Return the (x, y) coordinate for the center point of the cell that contains the specified text.  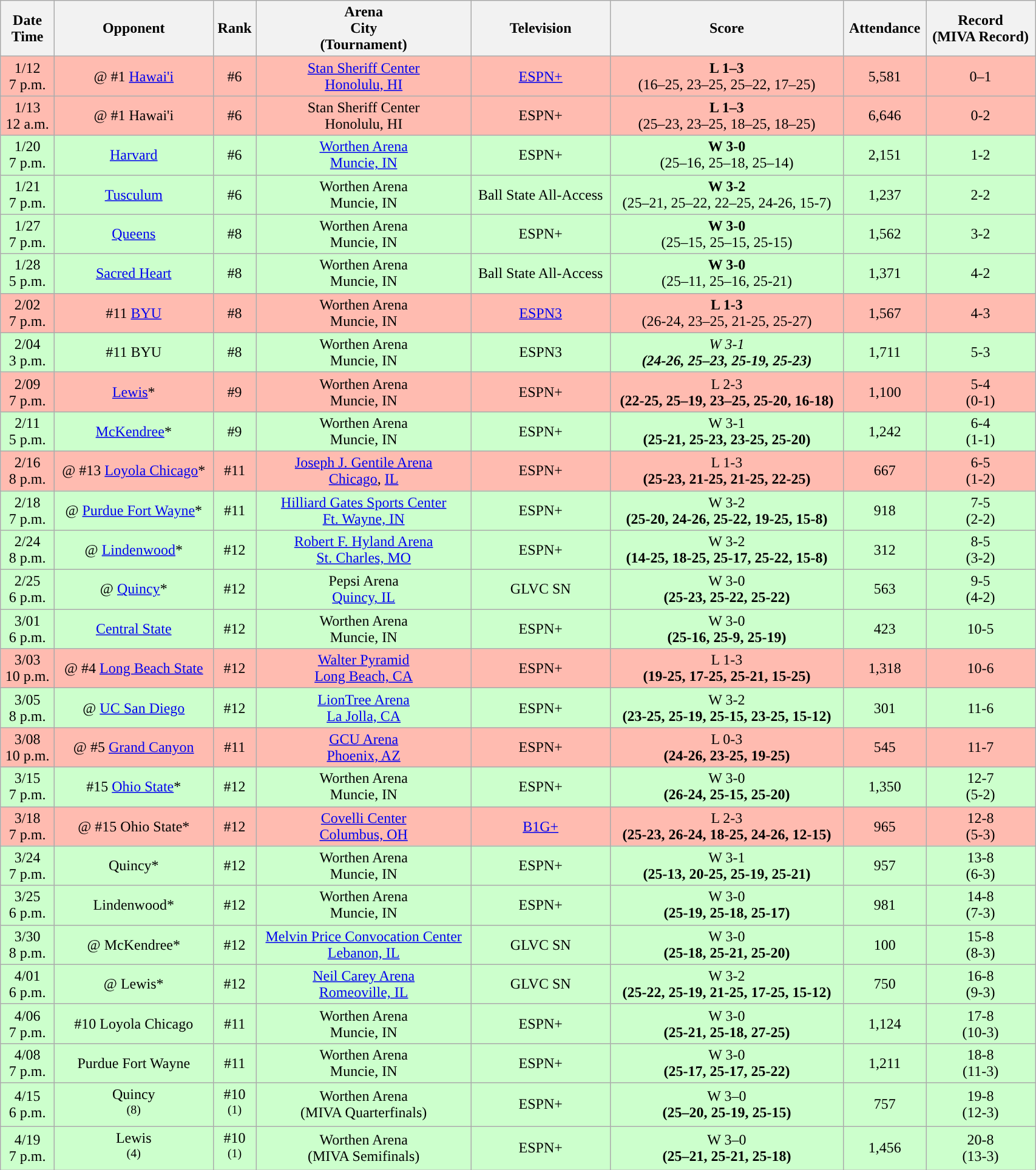
4-3 (981, 313)
McKendree* (134, 431)
W 3-1 (24-26, 25–23, 25-19, 25-23) (726, 352)
11-7 (981, 748)
L 0-3(24-26, 23-25, 19-25) (726, 748)
W 3-1(25-21, 25-23, 23-25, 25-20) (726, 431)
Central State (134, 629)
@ #13 Loyola Chicago* (134, 471)
2/097 p.m. (28, 392)
4/087 p.m. (28, 1063)
1,562 (885, 234)
Robert F. Hyland ArenaSt. Charles, MO (364, 550)
5,581 (885, 76)
3/247 p.m. (28, 865)
@ #4 Long Beach State (134, 669)
@ McKendree* (134, 944)
1/217 p.m. (28, 194)
423 (885, 629)
@ Quincy* (134, 590)
@ UC San Diego (134, 708)
4-2 (981, 273)
Joseph J. Gentile ArenaChicago, IL (364, 471)
Lindenwood* (134, 905)
0–1 (981, 76)
2,151 (885, 155)
L 1-3 (26-24, 23–25, 21-25, 25-27) (726, 313)
3/0310 p.m. (28, 669)
2/043 p.m. (28, 352)
B1G+ (540, 827)
1-2 (981, 155)
12-8(5-3) (981, 827)
1,124 (885, 1023)
W 3–0(25–21, 25-21, 25-18) (726, 1148)
4/016 p.m. (28, 984)
12-7(5-2) (981, 786)
4/197 p.m. (28, 1148)
W 3–0(25–20, 25-19, 25-15) (726, 1104)
Melvin Price Convocation CenterLebanon, IL (364, 944)
W 3-2(25-22, 25-19, 21-25, 17-25, 15-12) (726, 984)
Worthen Arena(MIVA Quarterfinals) (364, 1104)
@ #15 Ohio State* (134, 827)
W 3-0(25-19, 25-18, 25-17) (726, 905)
15-8(8-3) (981, 944)
Rank (234, 29)
W 3-0 (25–15, 25–15, 25-15) (726, 234)
1,237 (885, 194)
1,567 (885, 313)
1,711 (885, 352)
5-3 (981, 352)
965 (885, 827)
Tusculum (134, 194)
14-8(7-3) (981, 905)
918 (885, 510)
957 (885, 865)
W 3-2(14-25, 18-25, 25-17, 25-22, 15-8) (726, 550)
1/1312 a.m. (28, 115)
Opponent (134, 29)
1/285 p.m. (28, 273)
1,371 (885, 273)
3/157 p.m. (28, 786)
W 3-0 (25–11, 25–16, 25-21) (726, 273)
2/027 p.m. (28, 313)
GCU ArenaPhoenix, AZ (364, 748)
Walter PyramidLong Beach, CA (364, 669)
Quincy* (134, 865)
Hilliard Gates Sports CenterFt. Wayne, IN (364, 510)
5-4(0-1) (981, 392)
Worthen Arena(MIVA Semifinals) (364, 1148)
3/016 p.m. (28, 629)
1,242 (885, 431)
2/115 p.m. (28, 431)
3-2 (981, 234)
1/207 p.m. (28, 155)
Sacred Heart (134, 273)
@ Lewis* (134, 984)
17-8(10-3) (981, 1023)
2-2 (981, 194)
L 1–3 (25–23, 23–25, 18–25, 18–25) (726, 115)
W 3-0(26-24, 25-15, 25-20) (726, 786)
L 2-3(22-25, 25–19, 23–25, 25-20, 16-18) (726, 392)
16-8(9-3) (981, 984)
#15 Ohio State* (134, 786)
Covelli CenterColumbus, OH (364, 827)
9-5(4-2) (981, 590)
W 3-0(25-17, 25-17, 25-22) (726, 1063)
Queens (134, 234)
L 1-3(25-23, 21-25, 21-25, 22-25) (726, 471)
10-6 (981, 669)
750 (885, 984)
4/067 p.m. (28, 1023)
312 (885, 550)
1,456 (885, 1148)
W 3-0(25-23, 25-22, 25-22) (726, 590)
DateTime (28, 29)
2/168 p.m. (28, 471)
1,211 (885, 1063)
3/308 p.m. (28, 944)
301 (885, 708)
6-5(1-2) (981, 471)
2/256 p.m. (28, 590)
13-8(6-3) (981, 865)
18-8(11-3) (981, 1063)
1/127 p.m. (28, 76)
545 (885, 748)
0-2 (981, 115)
W 3-2(23-25, 25-19, 25-15, 23-25, 15-12) (726, 708)
Quincy (8) (134, 1104)
#10 Loyola Chicago (134, 1023)
Record(MIVA Record) (981, 29)
L 1–3 (16–25, 23–25, 25–22, 17–25) (726, 76)
11-6 (981, 708)
2/248 p.m. (28, 550)
@ Lindenwood* (134, 550)
W 3-0 (25–16, 25–18, 25–14) (726, 155)
3/058 p.m. (28, 708)
20-8 (13-3) (981, 1148)
L 1-3(19-25, 17-25, 25-21, 15-25) (726, 669)
3/0810 p.m. (28, 748)
6-4(1-1) (981, 431)
ArenaCity(Tournament) (364, 29)
W 3-0(25-16, 25-9, 25-19) (726, 629)
W 3-2(25-20, 24-26, 25-22, 19-25, 15-8) (726, 510)
Score (726, 29)
2/187 p.m. (28, 510)
@ #5 Grand Canyon (134, 748)
8-5(3-2) (981, 550)
757 (885, 1104)
Purdue Fort Wayne (134, 1063)
1,100 (885, 392)
Neil Carey ArenaRomeoville, IL (364, 984)
563 (885, 590)
Television (540, 29)
1,350 (885, 786)
L 2-3(25-23, 26-24, 18-25, 24-26, 12-15) (726, 827)
W 3-0(25-18, 25-21, 25-20) (726, 944)
Pepsi ArenaQuincy, IL (364, 590)
6,646 (885, 115)
Attendance (885, 29)
19-8 (12-3) (981, 1104)
3/256 p.m. (28, 905)
W 3-1(25-13, 20-25, 25-19, 25-21) (726, 865)
1,318 (885, 669)
@ Purdue Fort Wayne* (134, 510)
1/277 p.m. (28, 234)
Lewis* (134, 392)
4/156 p.m. (28, 1104)
LionTree ArenaLa Jolla, CA (364, 708)
W 3-0(25-21, 25-18, 27-25) (726, 1023)
981 (885, 905)
7-5(2-2) (981, 510)
Harvard (134, 155)
10-5 (981, 629)
W 3-2 (25–21, 25–22, 22–25, 24-26, 15-7) (726, 194)
Lewis (4) (134, 1148)
100 (885, 944)
667 (885, 471)
3/187 p.m. (28, 827)
